Output the [x, y] coordinate of the center of the cell containing the given text.  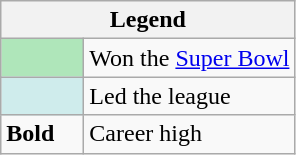
Career high [190, 134]
Won the Super Bowl [190, 58]
Legend [148, 20]
Bold [42, 134]
Led the league [190, 96]
